Determine the (X, Y) coordinate at the center of the cell enclosing the given text.  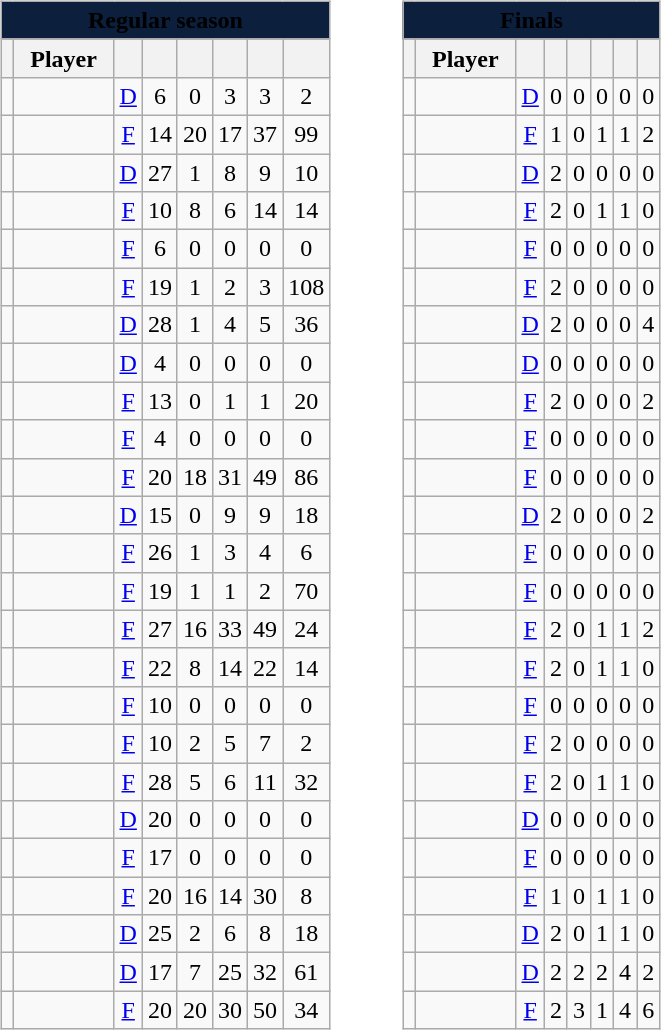
31 (230, 477)
26 (160, 553)
50 (266, 1010)
11 (266, 781)
Regular season (165, 20)
37 (266, 134)
33 (230, 629)
Finals (531, 20)
61 (306, 972)
13 (160, 401)
70 (306, 591)
36 (306, 325)
86 (306, 477)
108 (306, 287)
34 (306, 1010)
15 (160, 515)
99 (306, 134)
24 (306, 629)
